Detect which cell encompasses the target text, then output its (X, Y) center coordinate. 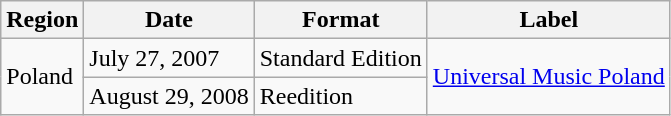
Region (42, 20)
August 29, 2008 (169, 96)
Date (169, 20)
Label (548, 20)
July 27, 2007 (169, 58)
Format (340, 20)
Poland (42, 77)
Universal Music Poland (548, 77)
Reedition (340, 96)
Standard Edition (340, 58)
